Provide the (X, Y) coordinate of the cell's center where the given text is located.  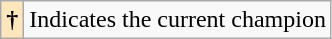
† (12, 20)
Indicates the current champion (178, 20)
